Return the (X, Y) coordinate for the center point of the cell that contains the specified text.  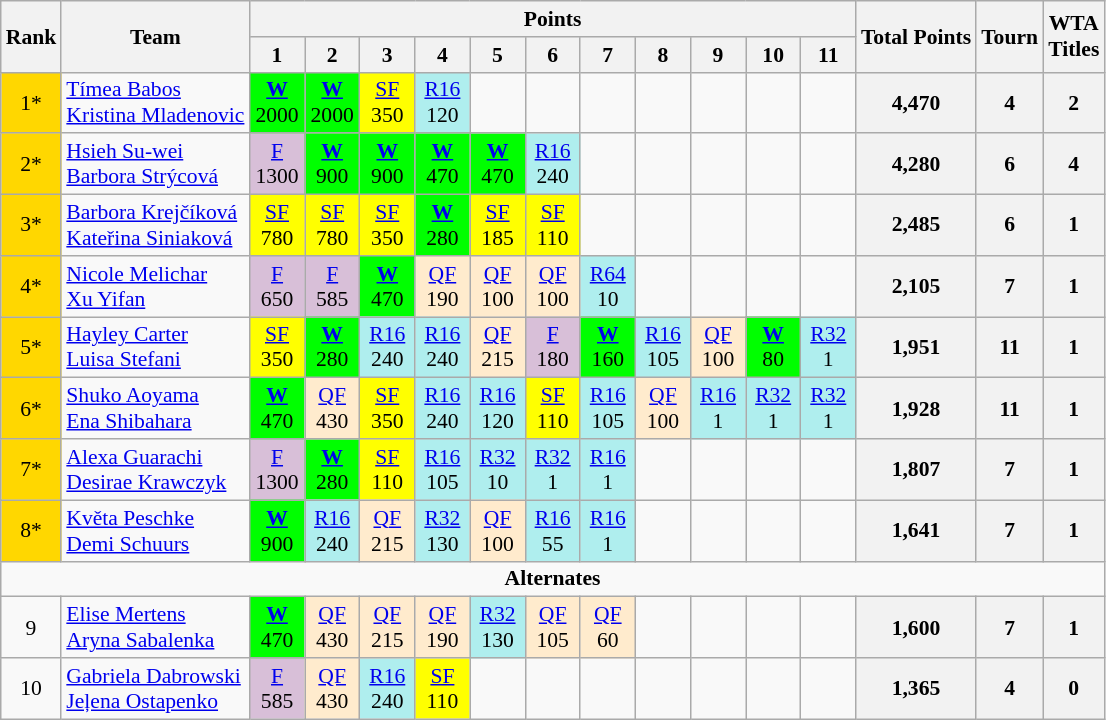
1,641 (916, 530)
2* (32, 164)
Hayley Carter Luisa Stefani (155, 348)
F180 (552, 348)
3* (32, 226)
1,928 (916, 408)
5 (498, 55)
3 (388, 55)
Tímea Babos Kristina Mladenovic (155, 102)
Květa Peschke Demi Schuurs (155, 530)
4,280 (916, 164)
QF105 (552, 628)
Rank (32, 36)
7* (32, 470)
4* (32, 286)
Barbora Krejčíková Kateřina Siniaková (155, 226)
6* (32, 408)
Tourn (1010, 36)
R3210 (498, 470)
W80 (774, 348)
1,600 (916, 628)
Shuko Aoyama Ena Shibahara (155, 408)
W160 (608, 348)
Elise Mertens Aryna Sabalenka (155, 628)
1,365 (916, 688)
Alternates (553, 579)
Team (155, 36)
R1655 (552, 530)
Gabriela Dabrowski Jeļena Ostapenko (155, 688)
2,485 (916, 226)
8 (662, 55)
SF185 (498, 226)
Hsieh Su-wei Barbora Strýcová (155, 164)
1,807 (916, 470)
1,951 (916, 348)
4,470 (916, 102)
Nicole Melichar Xu Yifan (155, 286)
R6410 (608, 286)
Points (552, 19)
2,105 (916, 286)
QF60 (608, 628)
8* (32, 530)
F650 (276, 286)
0 (1074, 688)
1* (32, 102)
5* (32, 348)
Total Points (916, 36)
Alexa Guarachi Desirae Krawczyk (155, 470)
WTA Titles (1074, 36)
